Find where the given text appears and provide that cell's center as [X, Y] coordinate. 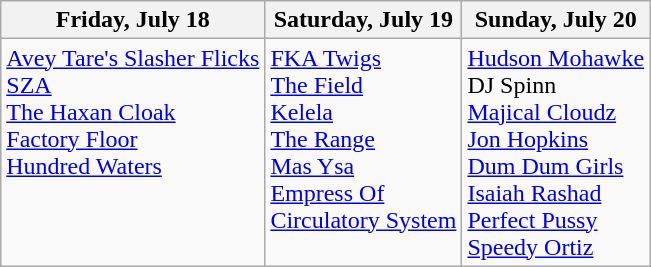
Hudson MohawkeDJ Spinn Majical CloudzJon HopkinsDum Dum GirlsIsaiah RashadPerfect PussySpeedy Ortiz [556, 152]
FKA TwigsThe FieldKelelaThe RangeMas YsaEmpress OfCirculatory System [364, 152]
Friday, July 18 [133, 20]
Avey Tare's Slasher FlicksSZAThe Haxan CloakFactory FloorHundred Waters [133, 152]
Saturday, July 19 [364, 20]
Sunday, July 20 [556, 20]
